For the text-containing cell, return its midpoint in [x, y] coordinate format. 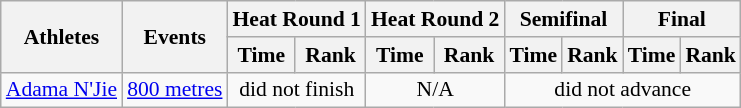
did not advance [622, 90]
800 metres [174, 90]
Heat Round 1 [297, 19]
did not finish [297, 90]
Events [174, 36]
Athletes [62, 36]
N/A [435, 90]
Heat Round 2 [435, 19]
Adama N'Jie [62, 90]
Semifinal [563, 19]
Final [682, 19]
